Pinpoint the cell where the given text exists, returning its [x, y] midpoint coordinate. 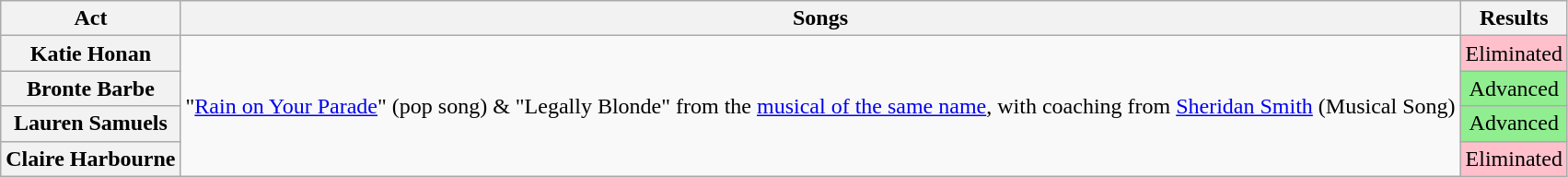
Results [1514, 18]
Songs [820, 18]
"Rain on Your Parade" (pop song) & "Legally Blonde" from the musical of the same name, with coaching from Sheridan Smith (Musical Song) [820, 106]
Act [90, 18]
Claire Harbourne [90, 159]
Katie Honan [90, 53]
Bronte Barbe [90, 88]
Lauren Samuels [90, 124]
